Provide the [x, y] coordinate of the cell's center where the given text is located.  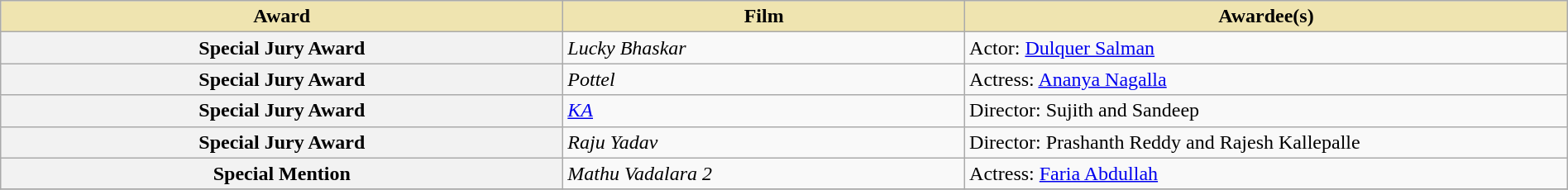
Actress: Faria Abdullah [1267, 173]
KA [764, 111]
Lucky Bhaskar [764, 48]
Pottel [764, 79]
Mathu Vadalara 2 [764, 173]
Actress: Ananya Nagalla [1267, 79]
Awardee(s) [1267, 17]
Raju Yadav [764, 142]
Actor: Dulquer Salman [1267, 48]
Special Mention [282, 173]
Award [282, 17]
Film [764, 17]
Director: Sujith and Sandeep [1267, 111]
Director: Prashanth Reddy and Rajesh Kallepalle [1267, 142]
